Detect which cell encompasses the target text, then output its [x, y] center coordinate. 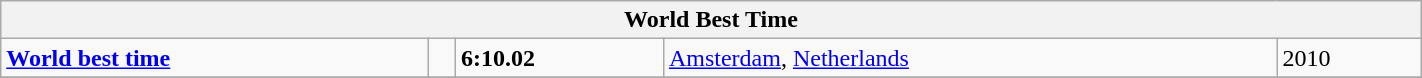
2010 [1349, 58]
Amsterdam, Netherlands [970, 58]
World best time [215, 58]
World Best Time [711, 20]
6:10.02 [560, 58]
